Return (X, Y) of the center of cell containing provided text 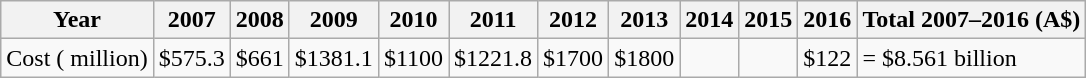
2009 (334, 20)
$1700 (574, 58)
2007 (192, 20)
2008 (260, 20)
$1221.8 (494, 58)
$575.3 (192, 58)
Cost ( million) (77, 58)
Total 2007–2016 (A$) (972, 20)
2012 (574, 20)
$122 (828, 58)
$661 (260, 58)
$1100 (413, 58)
2016 (828, 20)
2013 (644, 20)
2015 (768, 20)
2010 (413, 20)
$1800 (644, 58)
Year (77, 20)
= $8.561 billion (972, 58)
2014 (710, 20)
$1381.1 (334, 58)
2011 (494, 20)
